Pinpoint the cell where the given text exists, returning its [x, y] midpoint coordinate. 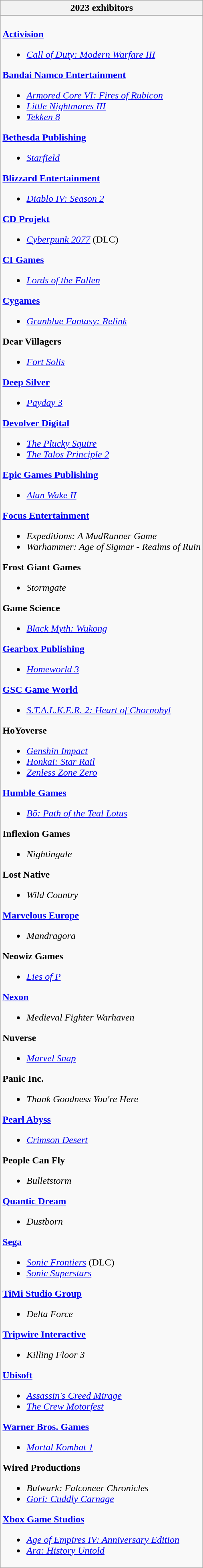
2023 exhibitors [102, 8]
